Locate the cell with the specified text and output its [x, y] center coordinate. 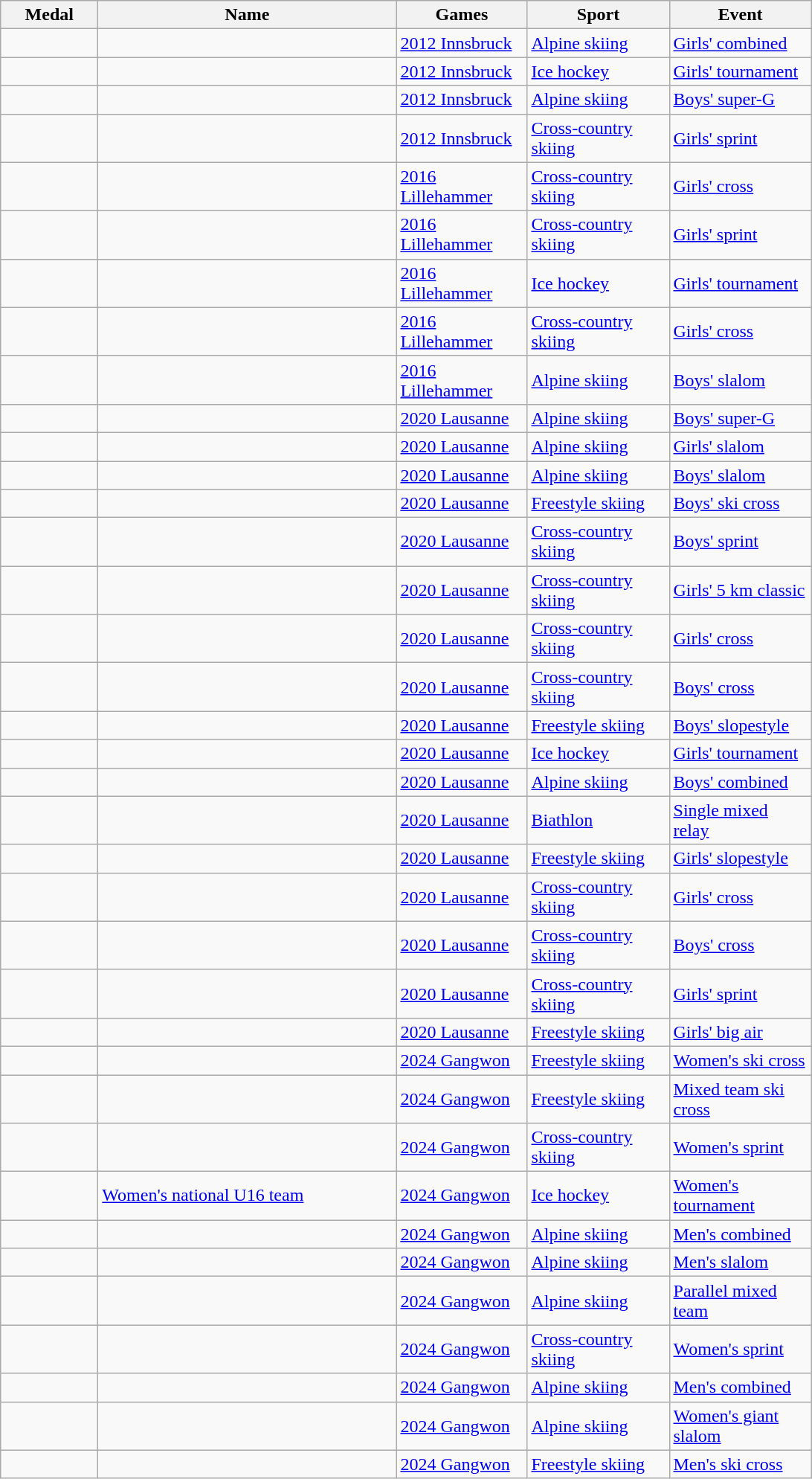
Women's ski cross [741, 1060]
Boys' combined [741, 782]
Girls' combined [741, 43]
Biathlon [598, 820]
Boys' ski cross [741, 504]
Girls' 5 km classic [741, 591]
Girls' big air [741, 1032]
Mixed team ski cross [741, 1098]
Girls' slopestyle [741, 859]
Boys' slopestyle [741, 725]
Sport [598, 15]
Parallel mixed team [741, 1300]
Single mixed relay [741, 820]
Women's giant slalom [741, 1425]
Girls' slalom [741, 446]
Men's slalom [741, 1263]
Men's ski cross [741, 1464]
Boys' sprint [741, 542]
Women's national U16 team [247, 1196]
Name [247, 15]
Medal [49, 15]
Games [462, 15]
Event [741, 15]
Women's tournament [741, 1196]
